Return (x, y) of the center of cell containing provided text 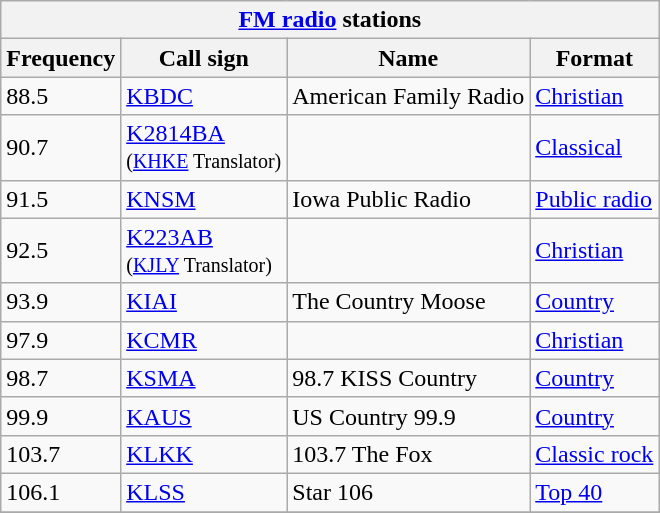
Call sign (204, 58)
106.1 (61, 492)
Classical (594, 148)
KIAI (204, 302)
93.9 (61, 302)
Format (594, 58)
Name (408, 58)
Frequency (61, 58)
KSMA (204, 378)
FM radio stations (330, 20)
99.9 (61, 416)
KCMR (204, 340)
Top 40 (594, 492)
American Family Radio (408, 96)
103.7 (61, 454)
88.5 (61, 96)
97.9 (61, 340)
KNSM (204, 199)
KLKK (204, 454)
Classic rock (594, 454)
98.7 KISS Country (408, 378)
KBDC (204, 96)
KLSS (204, 492)
98.7 (61, 378)
K223AB(KJLY Translator) (204, 250)
92.5 (61, 250)
KAUS (204, 416)
The Country Moose (408, 302)
Public radio (594, 199)
103.7 The Fox (408, 454)
K2814BA(KHKE Translator) (204, 148)
91.5 (61, 199)
90.7 (61, 148)
US Country 99.9 (408, 416)
Star 106 (408, 492)
Iowa Public Radio (408, 199)
